Provide the (X, Y) coordinate of the cell's center where the given text is located.  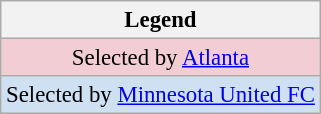
Legend (160, 20)
Selected by Atlanta (160, 58)
Selected by Minnesota United FC (160, 95)
